Return (x, y) of the center of cell containing provided text 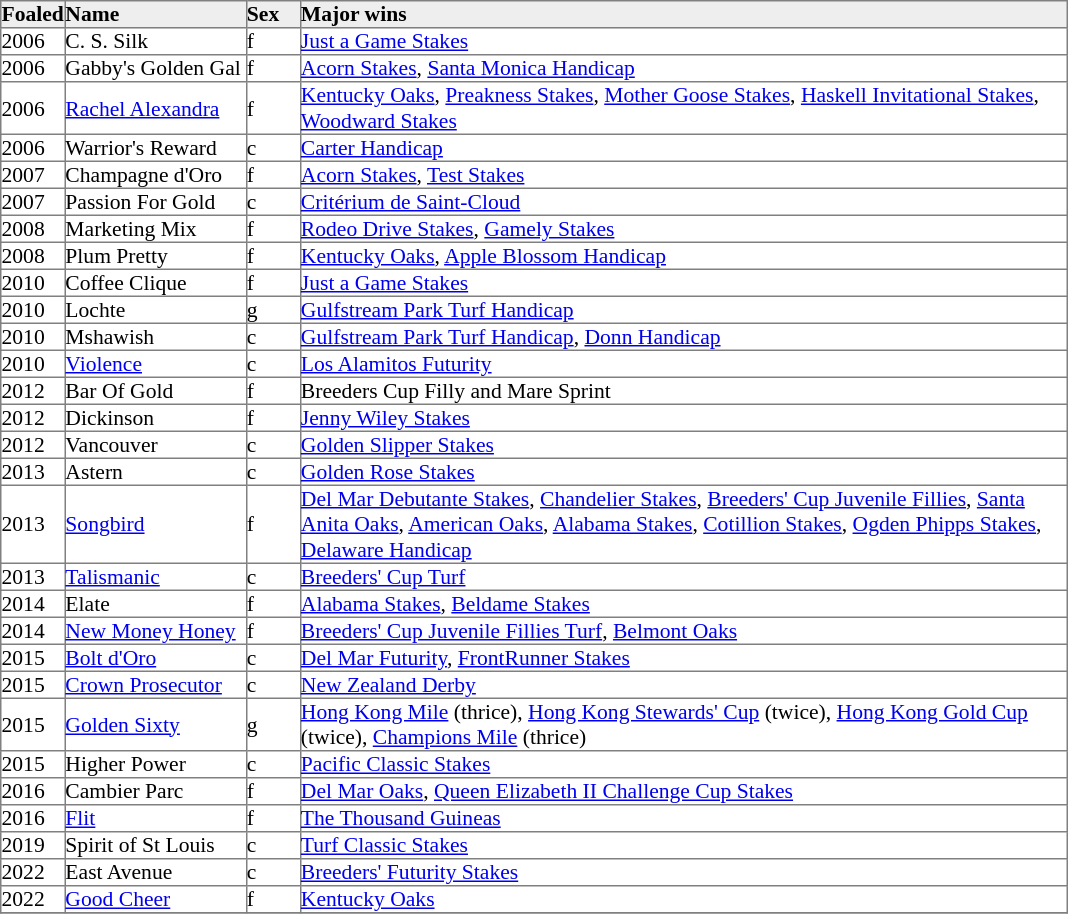
Violence (156, 364)
Crown Prosecutor (156, 684)
Jenny Wiley Stakes (683, 418)
Hong Kong Mile (thrice), Hong Kong Stewards' Cup (twice), Hong Kong Gold Cup (twice), Champions Mile (thrice) (683, 724)
Sex (273, 14)
Rodeo Drive Stakes, Gamely Stakes (683, 228)
Los Alamitos Futurity (683, 364)
Songbird (156, 524)
Acorn Stakes, Santa Monica Handicap (683, 68)
Critérium de Saint-Cloud (683, 202)
Breeders' Futurity Stakes (683, 872)
Gulfstream Park Turf Handicap (683, 310)
Name (156, 14)
Golden Rose Stakes (683, 472)
Golden Slipper Stakes (683, 444)
2019 (33, 846)
Plum Pretty (156, 256)
Major wins (683, 14)
Good Cheer (156, 900)
Pacific Classic Stakes (683, 764)
Kentucky Oaks, Apple Blossom Handicap (683, 256)
Del Mar Oaks, Queen Elizabeth II Challenge Cup Stakes (683, 792)
Gulfstream Park Turf Handicap, Donn Handicap (683, 336)
Dickinson (156, 418)
Gabby's Golden Gal (156, 68)
East Avenue (156, 872)
Rachel Alexandra (156, 108)
C. S. Silk (156, 42)
Carter Handicap (683, 148)
Turf Classic Stakes (683, 846)
Golden Sixty (156, 724)
Acorn Stakes, Test Stakes (683, 174)
Breeders' Cup Turf (683, 576)
New Zealand Derby (683, 684)
Passion For Gold (156, 202)
Marketing Mix (156, 228)
Breeders Cup Filly and Mare Sprint (683, 390)
Breeders' Cup Juvenile Fillies Turf, Belmont Oaks (683, 630)
Higher Power (156, 764)
Foaled (33, 14)
Coffee Clique (156, 282)
Elate (156, 604)
Lochte (156, 310)
The Thousand Guineas (683, 818)
Del Mar Futurity, FrontRunner Stakes (683, 658)
Flit (156, 818)
Vancouver (156, 444)
Alabama Stakes, Beldame Stakes (683, 604)
Bolt d'Oro (156, 658)
Talismanic (156, 576)
Cambier Parc (156, 792)
Warrior's Reward (156, 148)
Bar Of Gold (156, 390)
Mshawish (156, 336)
Spirit of St Louis (156, 846)
Kentucky Oaks, Preakness Stakes, Mother Goose Stakes, Haskell Invitational Stakes, Woodward Stakes (683, 108)
Astern (156, 472)
New Money Honey (156, 630)
Champagne d'Oro (156, 174)
Kentucky Oaks (683, 900)
